For the text-containing cell, return its midpoint in [x, y] coordinate format. 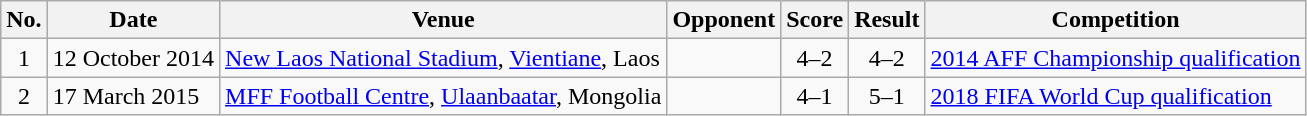
Result [887, 20]
Competition [1116, 20]
17 March 2015 [133, 96]
Venue [444, 20]
4–1 [815, 96]
5–1 [887, 96]
2018 FIFA World Cup qualification [1116, 96]
Score [815, 20]
Opponent [724, 20]
1 [24, 58]
New Laos National Stadium, Vientiane, Laos [444, 58]
12 October 2014 [133, 58]
2 [24, 96]
MFF Football Centre, Ulaanbaatar, Mongolia [444, 96]
Date [133, 20]
No. [24, 20]
2014 AFF Championship qualification [1116, 58]
